Pinpoint the cell where the given text exists, returning its [x, y] midpoint coordinate. 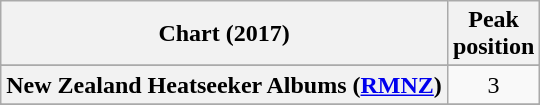
3 [493, 85]
New Zealand Heatseeker Albums (RMNZ) [224, 85]
Peak position [493, 34]
Chart (2017) [224, 34]
